From the cell containing the given text, extract its center point as (X, Y) coordinate. 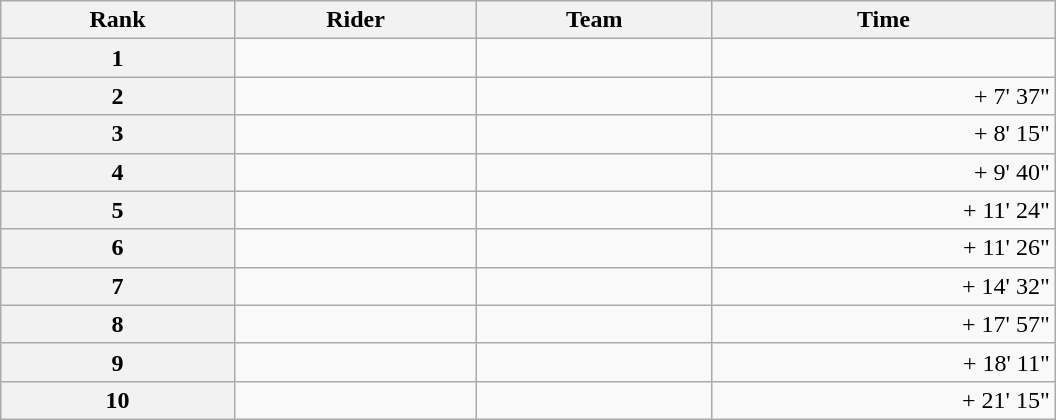
+ 11' 24" (884, 210)
+ 8' 15" (884, 134)
2 (118, 96)
+ 21' 15" (884, 400)
9 (118, 362)
10 (118, 400)
1 (118, 58)
7 (118, 286)
+ 14' 32" (884, 286)
+ 11' 26" (884, 248)
4 (118, 172)
Time (884, 20)
5 (118, 210)
+ 9' 40" (884, 172)
6 (118, 248)
Rider (356, 20)
Rank (118, 20)
Team (594, 20)
+ 17' 57" (884, 324)
+ 7' 37" (884, 96)
8 (118, 324)
3 (118, 134)
+ 18' 11" (884, 362)
